Determine the [x, y] coordinate at the center of the cell enclosing the given text.  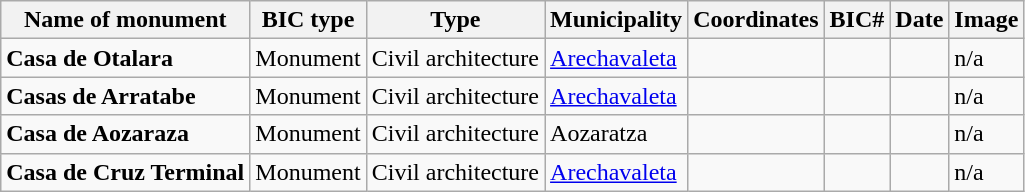
Type [455, 20]
Aozaratza [616, 134]
Coordinates [756, 20]
Casas de Arratabe [126, 96]
Image [986, 20]
BIC type [308, 20]
Date [920, 20]
Casa de Otalara [126, 58]
Municipality [616, 20]
Name of monument [126, 20]
BIC# [857, 20]
Casa de Cruz Terminal [126, 172]
Casa de Aozaraza [126, 134]
